Pinpoint the cell where the given text exists, returning its [x, y] midpoint coordinate. 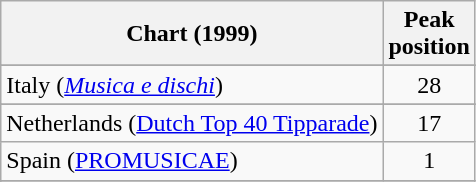
Peakposition [429, 34]
Italy (Musica e dischi) [192, 85]
1 [429, 161]
17 [429, 123]
Netherlands (Dutch Top 40 Tipparade) [192, 123]
28 [429, 85]
Spain (PROMUSICAE) [192, 161]
Chart (1999) [192, 34]
